For the text-containing cell, return its midpoint in (x, y) coordinate format. 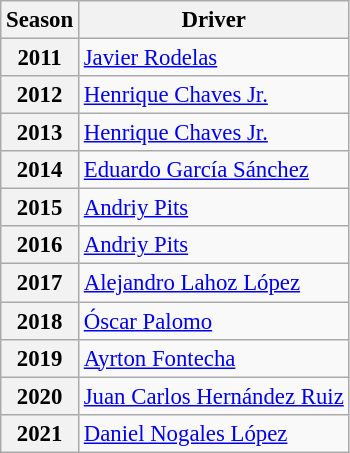
2013 (40, 133)
2011 (40, 58)
Ayrton Fontecha (214, 358)
Óscar Palomo (214, 321)
Eduardo García Sánchez (214, 170)
2020 (40, 396)
2015 (40, 208)
2017 (40, 283)
2016 (40, 245)
Driver (214, 20)
2012 (40, 95)
2021 (40, 433)
2014 (40, 170)
Daniel Nogales López (214, 433)
Season (40, 20)
2019 (40, 358)
Javier Rodelas (214, 58)
Juan Carlos Hernández Ruiz (214, 396)
Alejandro Lahoz López (214, 283)
2018 (40, 321)
